Locate the cell with the specified text and output its (X, Y) center coordinate. 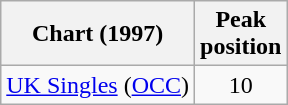
Peakposition (241, 34)
UK Singles (OCC) (98, 85)
10 (241, 85)
Chart (1997) (98, 34)
